Scan for the cell matching the given text and deliver its (X, Y) coordinate at center. 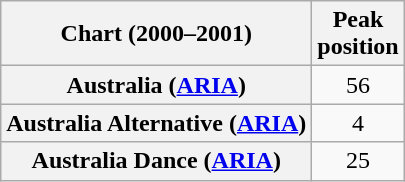
Australia Dance (ARIA) (156, 161)
56 (358, 85)
Peakposition (358, 34)
Australia Alternative (ARIA) (156, 123)
Chart (2000–2001) (156, 34)
4 (358, 123)
Australia (ARIA) (156, 85)
25 (358, 161)
